Identify which cell holds the provided text, then report its [X, Y] central coordinate. 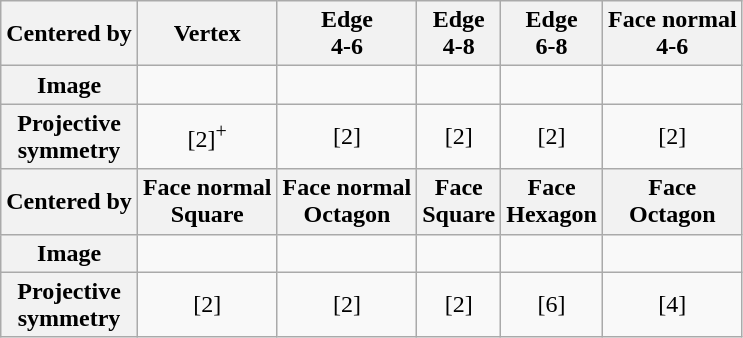
[2]+ [207, 136]
Face normalSquare [207, 202]
[6] [552, 304]
Edge4-6 [347, 34]
Vertex [207, 34]
FaceHexagon [552, 202]
FaceSquare [459, 202]
[4] [672, 304]
FaceOctagon [672, 202]
Face normal4-6 [672, 34]
Face normalOctagon [347, 202]
Edge4-8 [459, 34]
Edge6-8 [552, 34]
